Extract the [x, y] coordinate from the center of the cell holding the provided text.  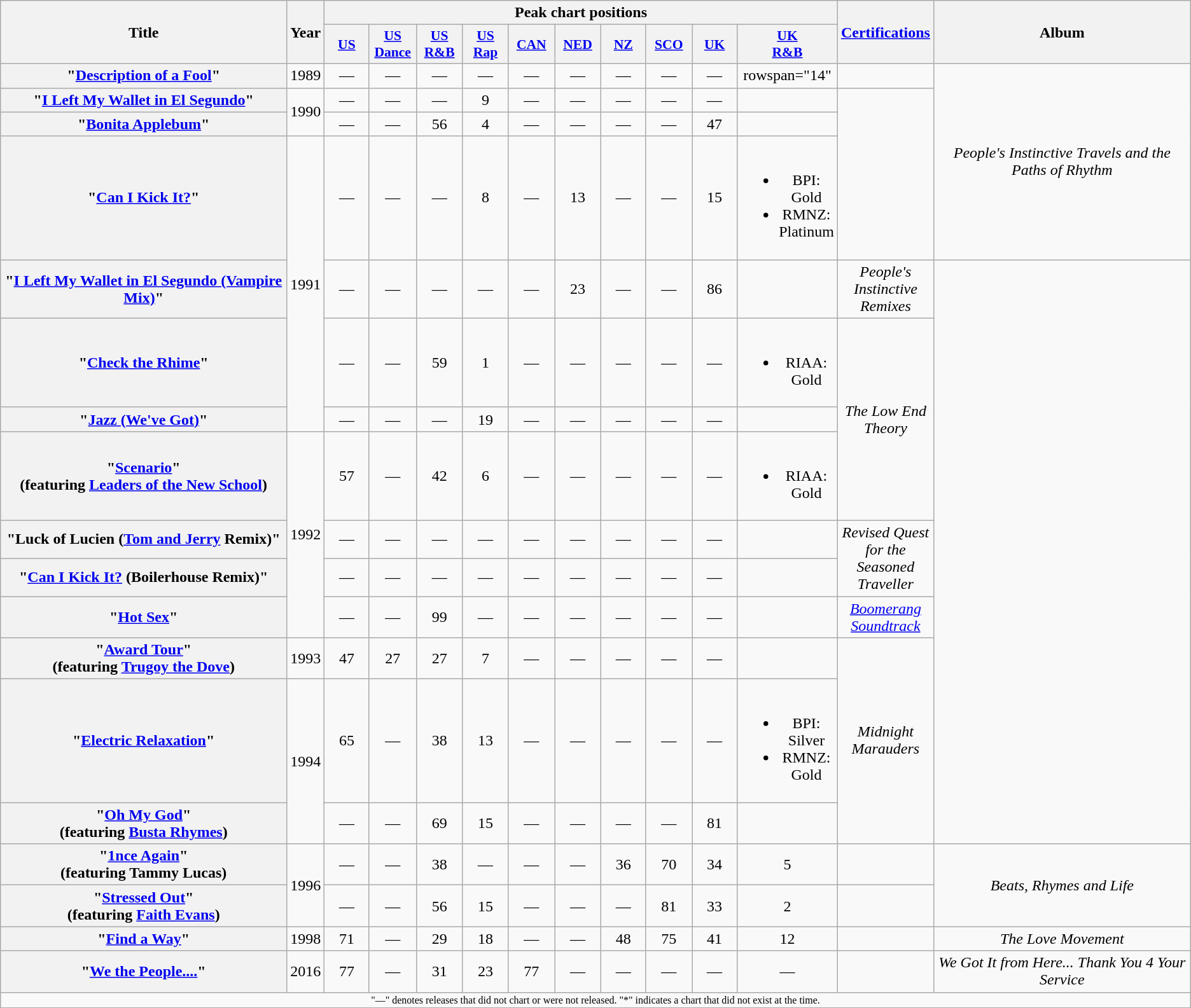
SCO [669, 45]
Beats, Rhymes and Life [1062, 885]
75 [669, 939]
US Rap [485, 45]
"Bonita Applebum" [144, 124]
18 [485, 939]
People's Instinctive Travels and the Paths of Rhythm [1062, 162]
Boomerang Soundtrack [886, 617]
Peak chart positions [582, 13]
42 [439, 476]
1993 [305, 659]
"Hot Sex" [144, 617]
BPI: GoldRMNZ: Platinum [788, 198]
"Jazz (We've Got)" [144, 419]
1994 [305, 762]
Title [144, 32]
"I Left My Wallet in El Segundo" [144, 100]
"Electric Relaxation" [144, 741]
59 [439, 362]
UK [715, 45]
36 [623, 865]
"I Left My Wallet in El Segundo (Vampire Mix)" [144, 289]
41 [715, 939]
31 [439, 972]
Revised Quest for the Seasoned Traveller [886, 558]
The Love Movement [1062, 939]
1998 [305, 939]
Album [1062, 32]
"Description of a Fool" [144, 76]
65 [347, 741]
"Find a Way" [144, 939]
2016 [305, 972]
86 [715, 289]
"Award Tour"(featuring Trugoy the Dove) [144, 659]
19 [485, 419]
"Scenario"(featuring Leaders of the New School) [144, 476]
rowspan="14" [788, 76]
1992 [305, 534]
People's Instinctive Remixes [886, 289]
The Low End Theory [886, 419]
NZ [623, 45]
8 [485, 198]
We Got It from Here... Thank You 4 Your Service [1062, 972]
69 [439, 823]
2 [788, 906]
"Stressed Out"(featuring Faith Evans) [144, 906]
Certifications [886, 32]
12 [788, 939]
BPI: SilverRMNZ: Gold [788, 741]
57 [347, 476]
34 [715, 865]
1989 [305, 76]
US [347, 45]
1991 [305, 284]
1996 [305, 885]
9 [485, 100]
"Luck of Lucien (Tom and Jerry Remix)" [144, 539]
"We the People...." [144, 972]
"Oh My God"(featuring Busta Rhymes) [144, 823]
"Can I Kick It?" [144, 198]
7 [485, 659]
"Can I Kick It? (Boilerhouse Remix)" [144, 577]
5 [788, 865]
33 [715, 906]
99 [439, 617]
"—" denotes releases that did not chart or were not released. "*" indicates a chart that did not exist at the time. [595, 1000]
US R&B [439, 45]
70 [669, 865]
48 [623, 939]
"Check the Rhime" [144, 362]
29 [439, 939]
Year [305, 32]
1 [485, 362]
CAN [532, 45]
1990 [305, 112]
US Dance [393, 45]
NED [578, 45]
"1nce Again"(featuring Tammy Lucas) [144, 865]
UKR&B [788, 45]
6 [485, 476]
71 [347, 939]
Midnight Marauders [886, 741]
4 [485, 124]
